Search for the cell housing the specified text and yield its [x, y] center coordinate. 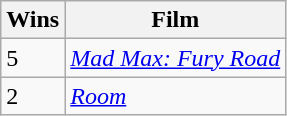
Wins [33, 20]
Mad Max: Fury Road [176, 58]
5 [33, 58]
Room [176, 96]
2 [33, 96]
Film [176, 20]
